From the cell containing the given text, extract its center point as [X, Y] coordinate. 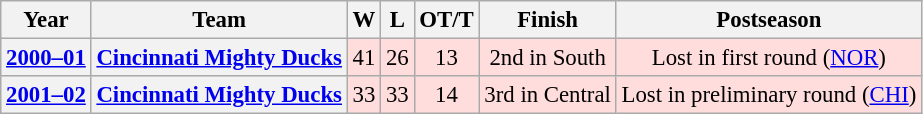
Team [219, 20]
L [398, 20]
41 [364, 58]
Lost in preliminary round (CHI) [768, 95]
Postseason [768, 20]
26 [398, 58]
OT/T [446, 20]
14 [446, 95]
2001–02 [46, 95]
13 [446, 58]
W [364, 20]
Finish [548, 20]
Lost in first round (NOR) [768, 58]
2nd in South [548, 58]
3rd in Central [548, 95]
Year [46, 20]
2000–01 [46, 58]
